Pinpoint the cell where the given text exists, returning its (X, Y) midpoint coordinate. 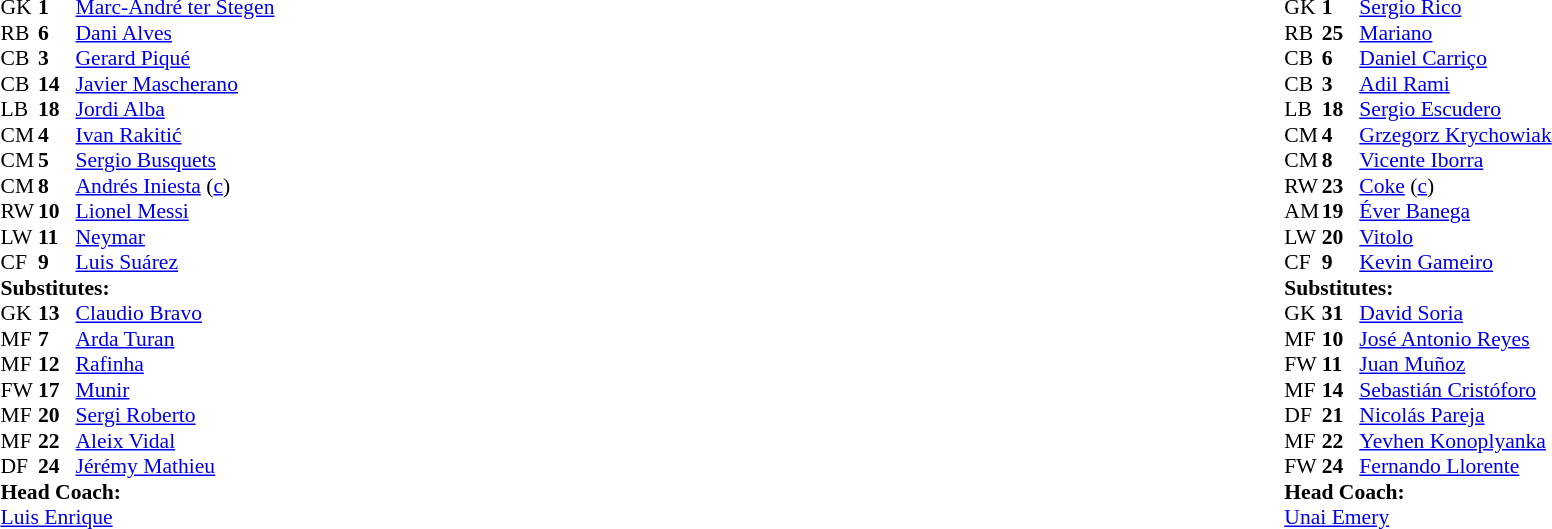
Gerard Piqué (176, 59)
Andrés Iniesta (c) (176, 186)
Sebastián Cristóforo (1455, 390)
Daniel Carriço (1455, 59)
5 (57, 161)
Kevin Gameiro (1455, 263)
Sergi Roberto (176, 415)
25 (1341, 33)
David Soria (1455, 313)
Dani Alves (176, 33)
12 (57, 365)
Ivan Rakitić (176, 135)
AM (1303, 211)
19 (1341, 211)
Juan Muñoz (1455, 365)
Coke (c) (1455, 186)
Javier Mascherano (176, 84)
Sergio Busquets (176, 161)
Sergio Escudero (1455, 109)
Arda Turan (176, 339)
23 (1341, 186)
Mariano (1455, 33)
Rafinha (176, 365)
Adil Rami (1455, 84)
Fernando Llorente (1455, 467)
Vitolo (1455, 237)
Aleix Vidal (176, 441)
7 (57, 339)
Claudio Bravo (176, 313)
31 (1341, 313)
17 (57, 390)
Jérémy Mathieu (176, 467)
Munir (176, 390)
Grzegorz Krychowiak (1455, 135)
Éver Banega (1455, 211)
Nicolás Pareja (1455, 415)
Vicente Iborra (1455, 161)
21 (1341, 415)
13 (57, 313)
Neymar (176, 237)
Jordi Alba (176, 109)
Lionel Messi (176, 211)
Luis Suárez (176, 263)
José Antonio Reyes (1455, 339)
Yevhen Konoplyanka (1455, 441)
